Capture the cell that displays the provided text and extract its (x, y) central coordinate. 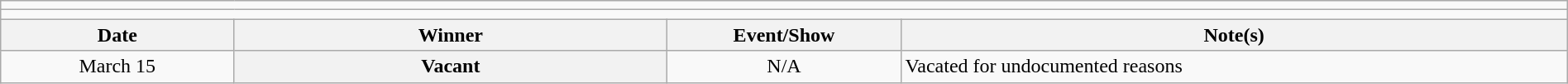
Vacant (451, 67)
N/A (784, 67)
March 15 (117, 67)
Note(s) (1234, 35)
Date (117, 35)
Winner (451, 35)
Vacated for undocumented reasons (1234, 67)
Event/Show (784, 35)
